For the text-containing cell, return its midpoint in [X, Y] coordinate format. 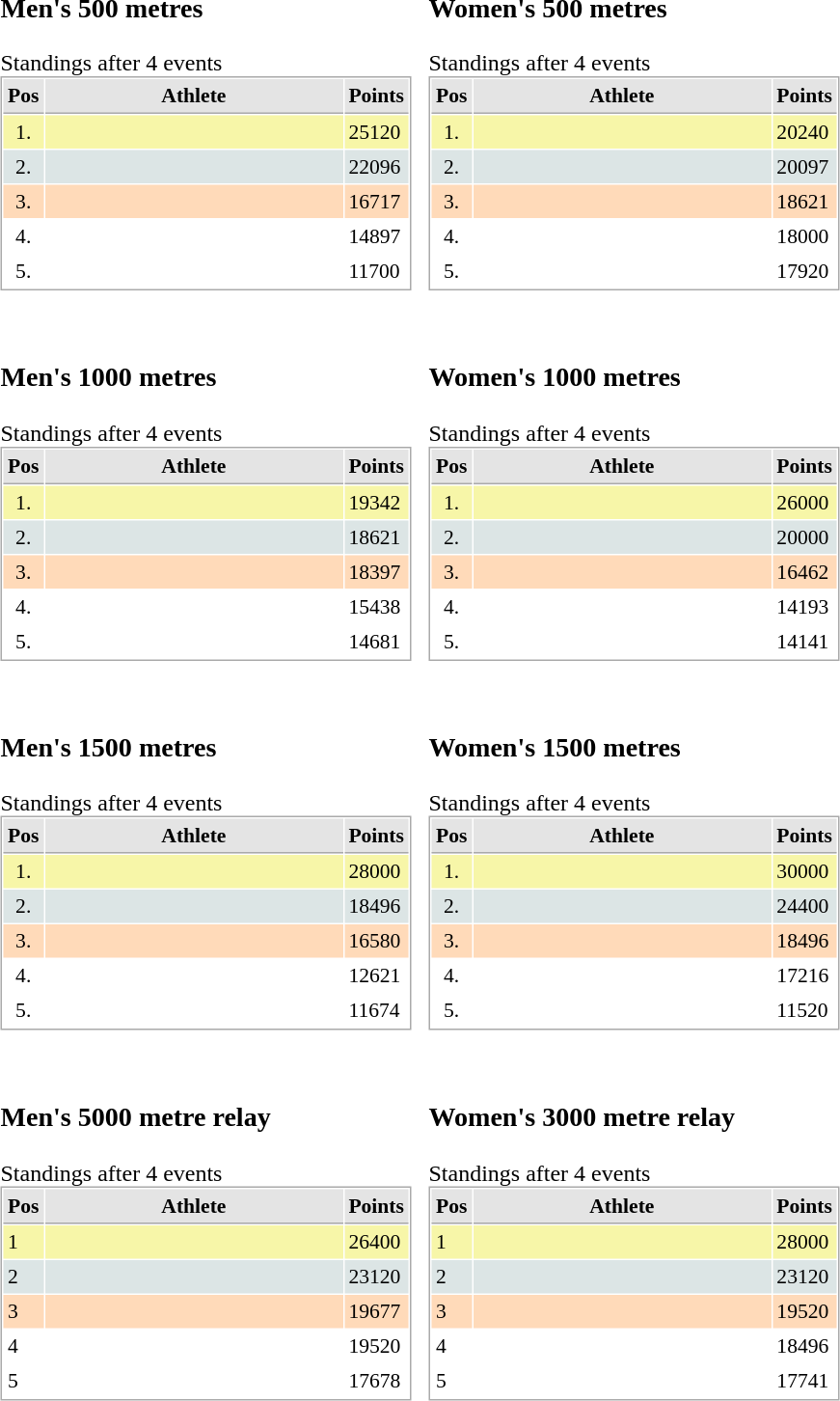
19677 [376, 1311]
20000 [804, 536]
15438 [376, 606]
14193 [804, 606]
26000 [804, 502]
16717 [376, 202]
12621 [376, 975]
26400 [376, 1242]
20097 [804, 167]
14897 [376, 236]
18000 [804, 236]
16462 [804, 571]
14681 [376, 641]
20240 [804, 132]
17920 [804, 271]
11520 [804, 1010]
11674 [376, 1010]
17216 [804, 975]
18397 [376, 571]
16580 [376, 941]
17741 [804, 1381]
24400 [804, 906]
14141 [804, 641]
30000 [804, 871]
19342 [376, 502]
17678 [376, 1381]
25120 [376, 132]
22096 [376, 167]
11700 [376, 271]
